Return the (x, y) coordinate for the center point of the cell that contains the specified text.  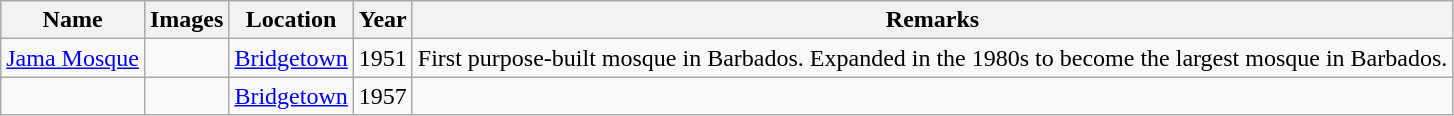
Year (382, 20)
1957 (382, 96)
1951 (382, 58)
Name (73, 20)
Remarks (932, 20)
Location (291, 20)
Jama Mosque (73, 58)
Images (186, 20)
First purpose-built mosque in Barbados. Expanded in the 1980s to become the largest mosque in Barbados. (932, 58)
